Return the (x, y) coordinate for the center point of the cell that contains the specified text.  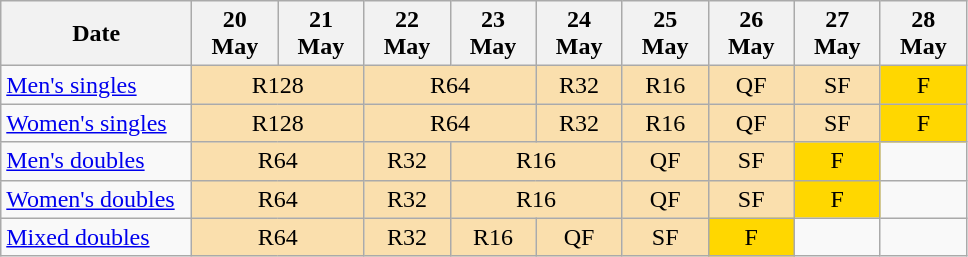
25 May (665, 34)
23 May (493, 34)
20 May (235, 34)
Women's doubles (96, 199)
26 May (751, 34)
24 May (579, 34)
28 May (923, 34)
Date (96, 34)
22 May (407, 34)
Men's singles (96, 85)
Mixed doubles (96, 237)
21 May (321, 34)
Men's doubles (96, 161)
Women's singles (96, 123)
27 May (837, 34)
